Scan for the cell matching the given text and deliver its [X, Y] coordinate at center. 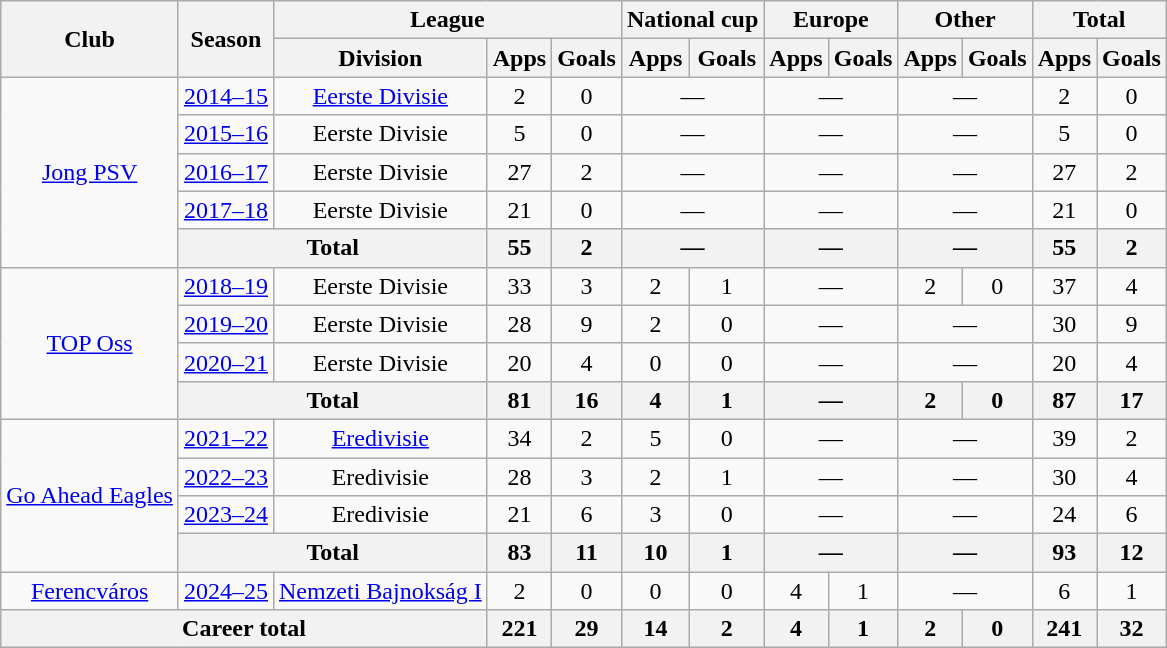
17 [1132, 400]
League [447, 20]
93 [1064, 553]
29 [587, 629]
Season [226, 39]
14 [655, 629]
2014–15 [226, 96]
16 [587, 400]
2015–16 [226, 134]
Nemzeti Bajnokság I [380, 591]
39 [1064, 438]
Club [90, 39]
National cup [692, 20]
37 [1064, 286]
2019–20 [226, 324]
Career total [244, 629]
32 [1132, 629]
Other [965, 20]
Europe [831, 20]
34 [519, 438]
Division [380, 58]
Jong PSV [90, 172]
2023–24 [226, 515]
2021–22 [226, 438]
33 [519, 286]
87 [1064, 400]
2024–25 [226, 591]
24 [1064, 515]
83 [519, 553]
12 [1132, 553]
11 [587, 553]
Ferencváros [90, 591]
241 [1064, 629]
2017–18 [226, 210]
TOP Oss [90, 343]
2022–23 [226, 477]
2018–19 [226, 286]
2016–17 [226, 172]
81 [519, 400]
2020–21 [226, 362]
221 [519, 629]
Go Ahead Eagles [90, 495]
10 [655, 553]
